Extract the (X, Y) coordinate from the center of the cell holding the provided text.  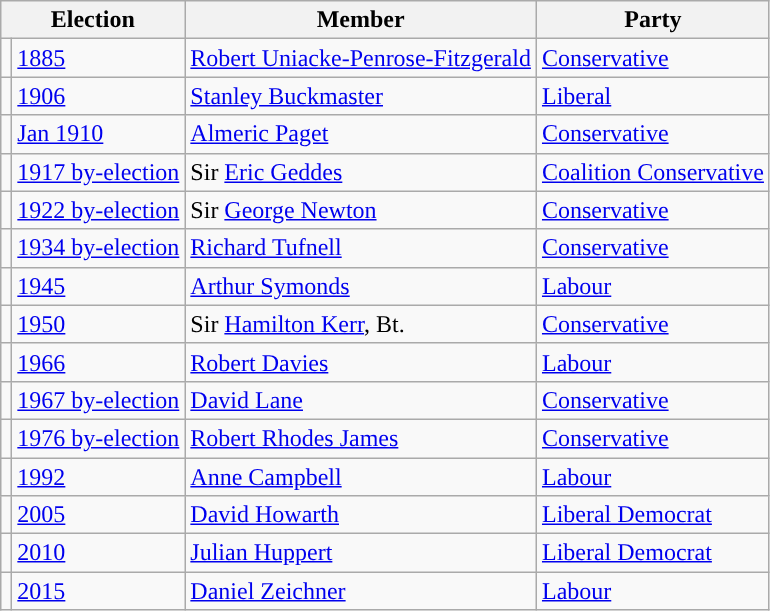
1976 by-election (98, 438)
Robert Uniacke-Penrose-Fitzgerald (361, 58)
2005 (98, 515)
David Lane (361, 400)
1934 by-election (98, 248)
Stanley Buckmaster (361, 96)
1950 (98, 324)
1922 by-election (98, 210)
1992 (98, 477)
David Howarth (361, 515)
Robert Davies (361, 362)
Robert Rhodes James (361, 438)
Anne Campbell (361, 477)
Daniel Zeichner (361, 591)
Richard Tufnell (361, 248)
1917 by-election (98, 172)
Party (652, 20)
2010 (98, 553)
Sir Eric Geddes (361, 172)
Coalition Conservative (652, 172)
2015 (98, 591)
Liberal (652, 96)
Sir Hamilton Kerr, Bt. (361, 324)
1967 by-election (98, 400)
Arthur Symonds (361, 286)
Jan 1910 (98, 134)
1945 (98, 286)
Almeric Paget (361, 134)
1906 (98, 96)
1966 (98, 362)
Election (93, 20)
Sir George Newton (361, 210)
Julian Huppert (361, 553)
1885 (98, 58)
Member (361, 20)
